From the cell containing the given text, extract its center point as [X, Y] coordinate. 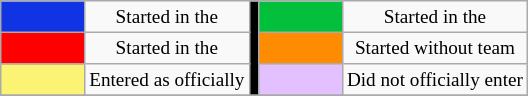
Did not officially enter [434, 80]
Started without team [434, 48]
Entered as officially [167, 80]
